Output the (x, y) coordinate of the center of the cell containing the given text.  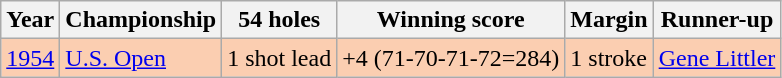
1 shot lead (280, 58)
Margin (609, 20)
Gene Littler (717, 58)
1 stroke (609, 58)
Winning score (451, 20)
54 holes (280, 20)
1954 (30, 58)
U.S. Open (141, 58)
Year (30, 20)
Runner-up (717, 20)
+4 (71-70-71-72=284) (451, 58)
Championship (141, 20)
